Pinpoint the cell where the given text exists, returning its (X, Y) midpoint coordinate. 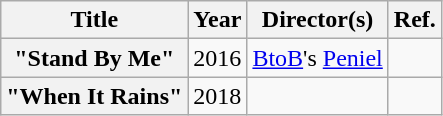
Year (218, 20)
2016 (218, 58)
2018 (218, 96)
"Stand By Me" (94, 58)
"When It Rains" (94, 96)
BtoB's Peniel (318, 58)
Title (94, 20)
Director(s) (318, 20)
Ref. (414, 20)
